Capture the cell that displays the provided text and extract its (x, y) central coordinate. 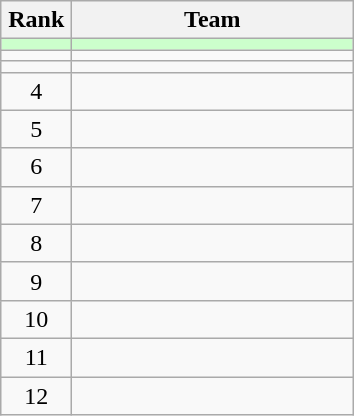
10 (36, 319)
Rank (36, 20)
9 (36, 281)
5 (36, 129)
Team (212, 20)
12 (36, 395)
11 (36, 357)
7 (36, 205)
6 (36, 167)
4 (36, 91)
8 (36, 243)
